From the cell containing the given text, extract its center point as [x, y] coordinate. 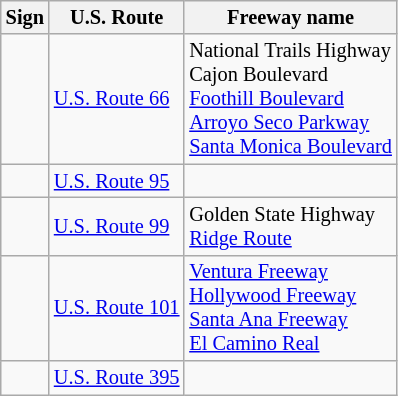
Sign [25, 17]
Golden State Highway Ridge Route [290, 226]
U.S. Route 101 [116, 308]
U.S. Route 66 [116, 99]
Ventura FreewayHollywood FreewaySanta Ana FreewayEl Camino Real [290, 308]
U.S. Route 95 [116, 181]
National Trails Highway Cajon Boulevard Foothill Boulevard Arroyo Seco Parkway Santa Monica Boulevard [290, 99]
U.S. Route 395 [116, 378]
U.S. Route [116, 17]
Freeway name [290, 17]
U.S. Route 99 [116, 226]
